Scan for the cell matching the given text and deliver its [X, Y] coordinate at center. 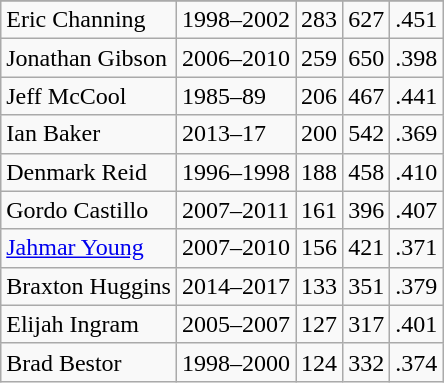
124 [320, 362]
188 [320, 172]
Denmark Reid [89, 172]
Brad Bestor [89, 362]
.374 [416, 362]
627 [366, 20]
458 [366, 172]
2006–2010 [236, 58]
1998–2002 [236, 20]
.407 [416, 210]
.410 [416, 172]
2013–17 [236, 134]
Jahmar Young [89, 248]
Jeff McCool [89, 96]
332 [366, 362]
.379 [416, 286]
351 [366, 286]
2007–2011 [236, 210]
.441 [416, 96]
206 [320, 96]
161 [320, 210]
396 [366, 210]
2007–2010 [236, 248]
.369 [416, 134]
200 [320, 134]
.398 [416, 58]
Braxton Huggins [89, 286]
283 [320, 20]
.371 [416, 248]
467 [366, 96]
Eric Channing [89, 20]
Ian Baker [89, 134]
1998–2000 [236, 362]
259 [320, 58]
127 [320, 324]
Elijah Ingram [89, 324]
156 [320, 248]
1996–1998 [236, 172]
421 [366, 248]
2014–2017 [236, 286]
650 [366, 58]
2005–2007 [236, 324]
317 [366, 324]
542 [366, 134]
133 [320, 286]
1985–89 [236, 96]
.401 [416, 324]
Gordo Castillo [89, 210]
Jonathan Gibson [89, 58]
.451 [416, 20]
